Determine the (x, y) coordinate at the center of the cell enclosing the given text.  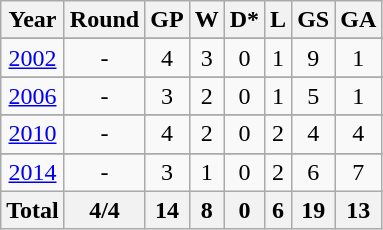
2010 (33, 134)
GP (167, 20)
13 (358, 210)
Round (104, 20)
19 (314, 210)
5 (314, 96)
2002 (33, 58)
GA (358, 20)
9 (314, 58)
7 (358, 172)
GS (314, 20)
4/4 (104, 210)
Year (33, 20)
L (278, 20)
W (206, 20)
2014 (33, 172)
2006 (33, 96)
8 (206, 210)
D* (244, 20)
Total (33, 210)
14 (167, 210)
